Extract the [x, y] coordinate from the center of the cell holding the provided text.  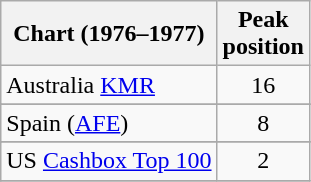
Peakposition [263, 34]
Australia KMR [109, 85]
US Cashbox Top 100 [109, 161]
16 [263, 85]
Spain (AFE) [109, 123]
Chart (1976–1977) [109, 34]
2 [263, 161]
8 [263, 123]
